Return (X, Y) of the center of cell containing provided text 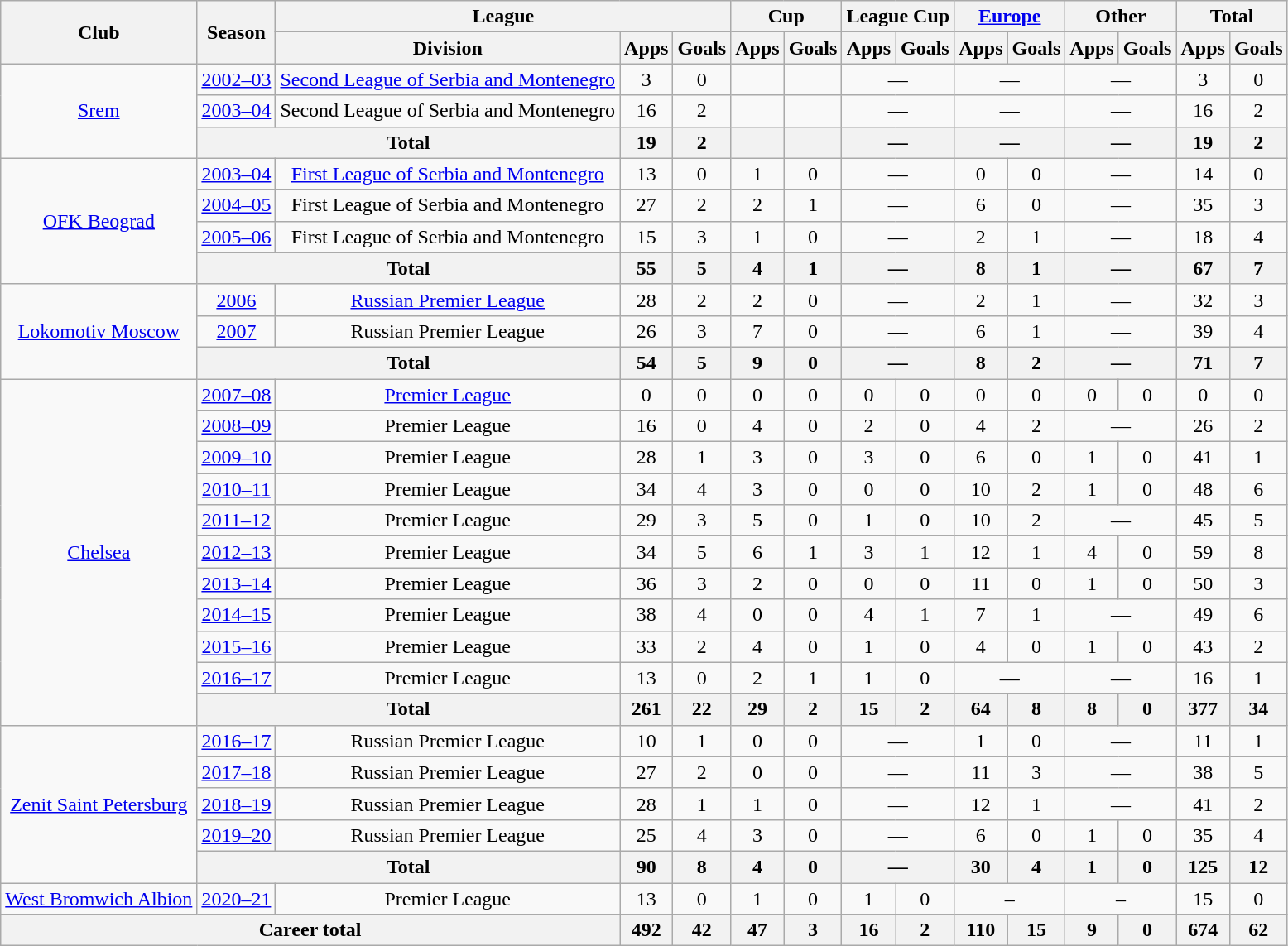
62 (1258, 930)
OFK Beograd (99, 221)
2005–06 (237, 237)
Chelsea (99, 553)
2002–03 (237, 79)
18 (1203, 237)
47 (757, 930)
Other (1121, 17)
30 (981, 867)
2010–11 (237, 489)
West Bromwich Albion (99, 898)
2006 (237, 300)
71 (1203, 363)
90 (646, 867)
55 (646, 268)
674 (1203, 930)
League Cup (898, 17)
2018–19 (237, 804)
43 (1203, 646)
Europe (1010, 17)
32 (1203, 300)
33 (646, 646)
Zenit Saint Petersburg (99, 804)
42 (702, 930)
64 (981, 709)
2011–12 (237, 521)
377 (1203, 709)
59 (1203, 552)
2007–08 (237, 395)
45 (1203, 521)
261 (646, 709)
Season (237, 32)
2004–05 (237, 205)
2019–20 (237, 835)
2014–15 (237, 615)
110 (981, 930)
Division (448, 48)
50 (1203, 583)
Lokomotiv Moscow (99, 331)
Career total (310, 930)
2012–13 (237, 552)
2013–14 (237, 583)
48 (1203, 489)
39 (1203, 331)
2007 (237, 331)
Club (99, 32)
67 (1203, 268)
22 (702, 709)
2017–18 (237, 772)
2015–16 (237, 646)
36 (646, 583)
125 (1203, 867)
2008–09 (237, 426)
Cup (786, 17)
54 (646, 363)
14 (1203, 174)
25 (646, 835)
Srem (99, 111)
2020–21 (237, 898)
492 (646, 930)
49 (1203, 615)
2009–10 (237, 458)
League (503, 17)
